From the cell containing the given text, extract its center point as [x, y] coordinate. 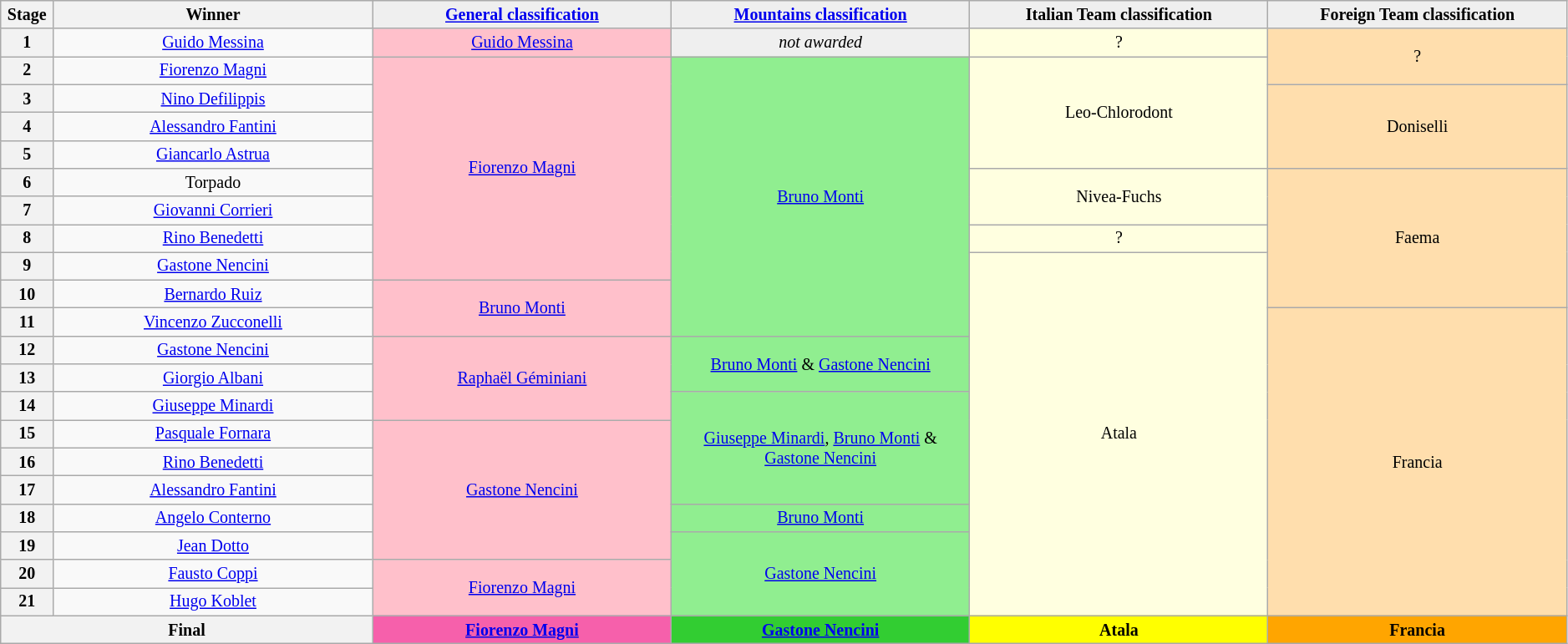
15 [27, 434]
2 [27, 70]
Torpado [214, 182]
not awarded [820, 43]
Giuseppe Minardi [214, 406]
Stage [27, 15]
9 [27, 266]
Foreign Team classification [1417, 15]
Giuseppe Minardi, Bruno Monti & Gastone Nencini [820, 449]
Fausto Coppi [214, 573]
12 [27, 351]
Leo-Chlorodont [1119, 113]
19 [27, 546]
Winner [214, 15]
4 [27, 127]
3 [27, 99]
Giancarlo Astrua [214, 154]
Hugo Koblet [214, 601]
Bruno Monti & Gastone Nencini [820, 364]
13 [27, 378]
Giorgio Albani [214, 378]
21 [27, 601]
Italian Team classification [1119, 15]
11 [27, 322]
Pasquale Fornara [214, 434]
10 [27, 294]
16 [27, 463]
Nivea-Fuchs [1119, 197]
Angelo Conterno [214, 518]
Faema [1417, 239]
Raphaël Géminiani [521, 378]
Jean Dotto [214, 546]
Final [187, 630]
18 [27, 518]
1 [27, 43]
Giovanni Corrieri [214, 210]
8 [27, 239]
7 [27, 210]
Vincenzo Zucconelli [214, 322]
Bernardo Ruiz [214, 294]
5 [27, 154]
20 [27, 573]
Doniselli [1417, 126]
6 [27, 182]
17 [27, 489]
Nino Defilippis [214, 99]
14 [27, 406]
General classification [521, 15]
Mountains classification [820, 15]
